Extract the (x, y) coordinate from the center of the cell holding the provided text.  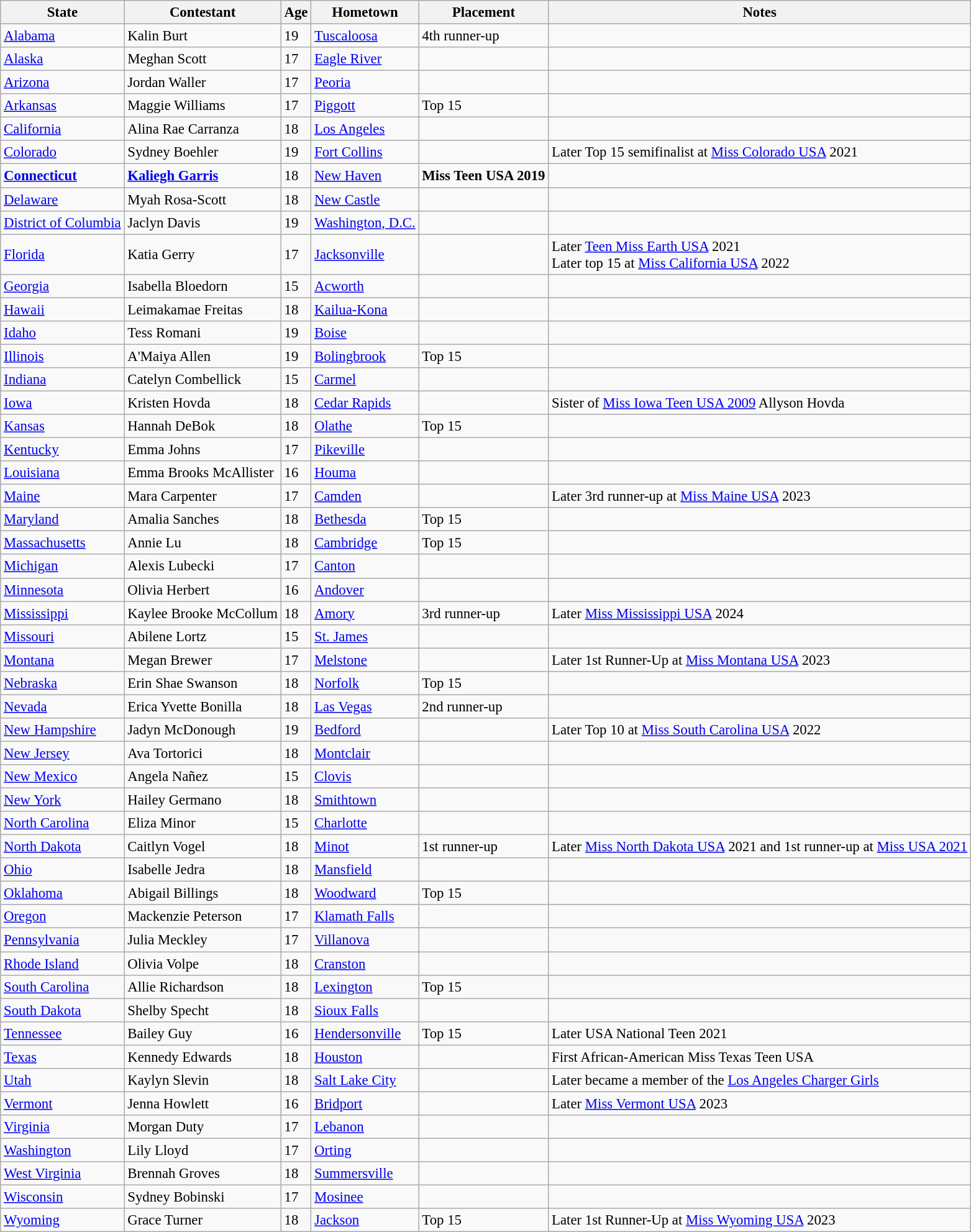
Later Top 15 semifinalist at Miss Colorado USA 2021 (760, 152)
First African-American Miss Texas Teen USA (760, 1057)
West Virginia (62, 1174)
Pikeville (365, 450)
Acworth (365, 286)
Utah (62, 1080)
Peoria (365, 83)
Later 1st Runner-Up at Miss Wyoming USA 2023 (760, 1220)
District of Columbia (62, 222)
Wyoming (62, 1220)
Cambridge (365, 543)
Catelyn Combellick (203, 380)
Placement (483, 12)
Kennedy Edwards (203, 1057)
Texas (62, 1057)
Miss Teen USA 2019 (483, 176)
Houma (365, 473)
Later 1st Runner-Up at Miss Montana USA 2023 (760, 660)
Mississippi (62, 613)
Annie Lu (203, 543)
Hawaii (62, 309)
Amalia Sanches (203, 519)
New York (62, 800)
Eagle River (365, 59)
Oregon (62, 916)
Nevada (62, 706)
Kaylyn Slevin (203, 1080)
Fort Collins (365, 152)
Wisconsin (62, 1197)
Carmel (365, 380)
Age (296, 12)
Bolingbrook (365, 356)
Tuscaloosa (365, 36)
Virginia (62, 1127)
Isabella Bloedorn (203, 286)
Later became a member of the Los Angeles Charger Girls (760, 1080)
Nebraska (62, 683)
Emma Brooks McAllister (203, 473)
Tennessee (62, 1033)
Delaware (62, 199)
Houston (365, 1057)
Later Miss North Dakota USA 2021 and 1st runner-up at Miss USA 2021 (760, 847)
Washington (62, 1150)
Los Angeles (365, 129)
Melstone (365, 660)
Arizona (62, 83)
North Carolina (62, 823)
Missouri (62, 636)
Florida (62, 255)
Later Miss Vermont USA 2023 (760, 1103)
South Carolina (62, 987)
Arkansas (62, 106)
Later Top 10 at Miss South Carolina USA 2022 (760, 730)
Caitlyn Vogel (203, 847)
Angela Nañez (203, 777)
Isabelle Jedra (203, 870)
Myah Rosa-Scott (203, 199)
Olivia Herbert (203, 590)
Katia Gerry (203, 255)
Kaylee Brooke McCollum (203, 613)
Canton (365, 567)
Alabama (62, 36)
Grace Turner (203, 1220)
Megan Brewer (203, 660)
1st runner-up (483, 847)
Maine (62, 496)
Boise (365, 333)
Mansfield (365, 870)
Ohio (62, 870)
Louisiana (62, 473)
Amory (365, 613)
New Jersey (62, 753)
Shelby Specht (203, 1010)
Morgan Duty (203, 1127)
South Dakota (62, 1010)
Tess Romani (203, 333)
Bridport (365, 1103)
Jackson (365, 1220)
Sydney Bobinski (203, 1197)
Jadyn McDonough (203, 730)
Alaska (62, 59)
Indiana (62, 380)
Colorado (62, 152)
Contestant (203, 12)
Alexis Lubecki (203, 567)
Massachusetts (62, 543)
Piggott (365, 106)
Mara Carpenter (203, 496)
Erin Shae Swanson (203, 683)
Washington, D.C. (365, 222)
Cedar Rapids (365, 403)
Bailey Guy (203, 1033)
Later USA National Teen 2021 (760, 1033)
Olathe (365, 426)
Idaho (62, 333)
New Haven (365, 176)
Kailua-Kona (365, 309)
Meghan Scott (203, 59)
Notes (760, 12)
Later 3rd runner-up at Miss Maine USA 2023 (760, 496)
A'Maiya Allen (203, 356)
Clovis (365, 777)
Illinois (62, 356)
Jordan Waller (203, 83)
St. James (365, 636)
Lily Lloyd (203, 1150)
Later Teen Miss Earth USA 2021 Later top 15 at Miss California USA 2022 (760, 255)
Lebanon (365, 1127)
Hailey Germano (203, 800)
4th runner-up (483, 36)
Maryland (62, 519)
Rhode Island (62, 964)
Alina Rae Carranza (203, 129)
Later Miss Mississippi USA 2024 (760, 613)
Eliza Minor (203, 823)
New Hampshire (62, 730)
Norfolk (365, 683)
Olivia Volpe (203, 964)
Georgia (62, 286)
Kristen Hovda (203, 403)
Minnesota (62, 590)
Hannah DeBok (203, 426)
3rd runner-up (483, 613)
Bedford (365, 730)
Michigan (62, 567)
Sydney Boehler (203, 152)
Montana (62, 660)
Leimakamae Freitas (203, 309)
State (62, 12)
Vermont (62, 1103)
Erica Yvette Bonilla (203, 706)
2nd runner-up (483, 706)
Connecticut (62, 176)
Camden (365, 496)
Jacksonville (365, 255)
North Dakota (62, 847)
Oklahoma (62, 893)
Minot (365, 847)
Orting (365, 1150)
Charlotte (365, 823)
Brennah Groves (203, 1174)
Julia Meckley (203, 940)
Andover (365, 590)
Ava Tortorici (203, 753)
Hometown (365, 12)
Kentucky (62, 450)
Kaliegh Garris (203, 176)
Emma Johns (203, 450)
Woodward (365, 893)
Sister of Miss Iowa Teen USA 2009 Allyson Hovda (760, 403)
Mackenzie Peterson (203, 916)
Villanova (365, 940)
Hendersonville (365, 1033)
Bethesda (365, 519)
Klamath Falls (365, 916)
Kansas (62, 426)
California (62, 129)
Cranston (365, 964)
Summersville (365, 1174)
Sioux Falls (365, 1010)
Pennsylvania (62, 940)
Smithtown (365, 800)
Abilene Lortz (203, 636)
Montclair (365, 753)
Allie Richardson (203, 987)
Salt Lake City (365, 1080)
Jenna Howlett (203, 1103)
New Mexico (62, 777)
Lexington (365, 987)
Abigail Billings (203, 893)
Iowa (62, 403)
New Castle (365, 199)
Kalin Burt (203, 36)
Mosinee (365, 1197)
Jaclyn Davis (203, 222)
Las Vegas (365, 706)
Maggie Williams (203, 106)
